Provide the [X, Y] coordinate of the cell's center where the given text is located.  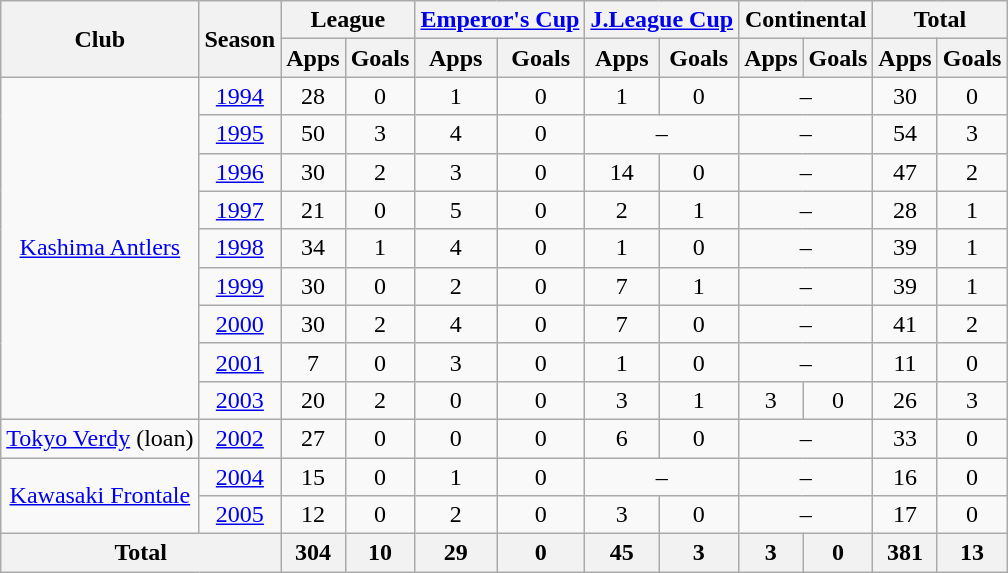
Tokyo Verdy (loan) [100, 438]
41 [905, 324]
54 [905, 134]
381 [905, 553]
Kashima Antlers [100, 248]
Kawasaki Frontale [100, 496]
26 [905, 400]
17 [905, 515]
47 [905, 172]
12 [313, 515]
34 [313, 248]
2005 [240, 515]
13 [972, 553]
21 [313, 210]
33 [905, 438]
27 [313, 438]
1997 [240, 210]
Season [240, 39]
50 [313, 134]
1995 [240, 134]
2004 [240, 477]
J.League Cup [662, 20]
1994 [240, 96]
10 [380, 553]
15 [313, 477]
11 [905, 362]
Club [100, 39]
45 [622, 553]
6 [622, 438]
Emperor's Cup [500, 20]
1999 [240, 286]
2000 [240, 324]
League [348, 20]
1998 [240, 248]
20 [313, 400]
2002 [240, 438]
2001 [240, 362]
5 [456, 210]
304 [313, 553]
2003 [240, 400]
Continental [806, 20]
1996 [240, 172]
14 [622, 172]
16 [905, 477]
29 [456, 553]
